Output the [x, y] coordinate of the center of the cell containing the given text.  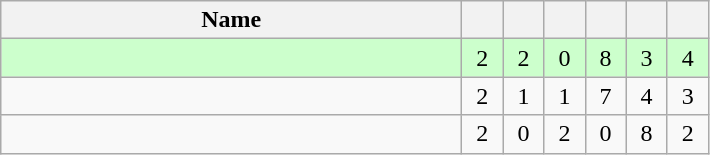
7 [606, 96]
Name [232, 20]
